Return [x, y] of the center of cell containing provided text 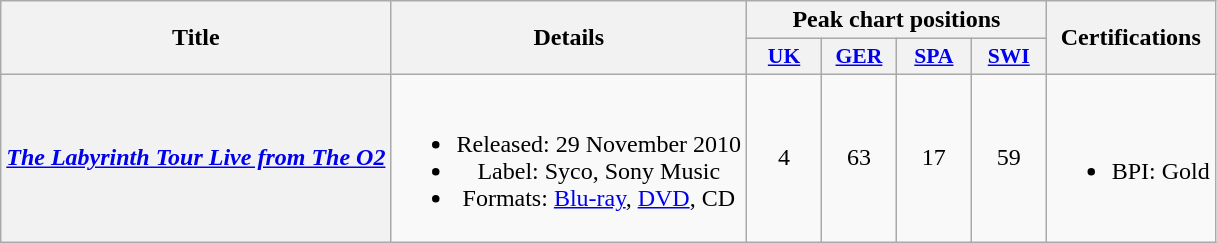
Details [569, 38]
GER [860, 57]
BPI: Gold [1130, 158]
The Labyrinth Tour Live from The O2 [196, 158]
Released: 29 November 2010Label: Syco, Sony MusicFormats: Blu-ray, DVD, CD [569, 158]
Certifications [1130, 38]
SPA [934, 57]
17 [934, 158]
4 [784, 158]
Peak chart positions [897, 20]
SWI [1008, 57]
59 [1008, 158]
63 [860, 158]
Title [196, 38]
UK [784, 57]
